Locate the cell with the specified text and output its (x, y) center coordinate. 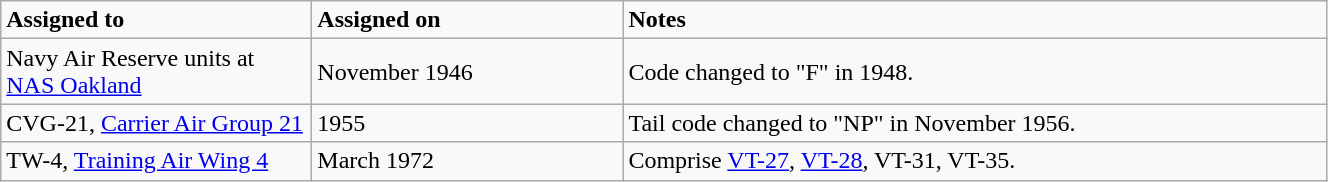
Notes (975, 20)
TW-4, Training Air Wing 4 (156, 161)
Code changed to "F" in 1948. (975, 72)
Navy Air Reserve units at NAS Oakland (156, 72)
Tail code changed to "NP" in November 1956. (975, 123)
Assigned on (468, 20)
March 1972 (468, 161)
CVG-21, Carrier Air Group 21 (156, 123)
November 1946 (468, 72)
1955 (468, 123)
Comprise VT-27, VT-28, VT-31, VT-35. (975, 161)
Assigned to (156, 20)
